Locate the cell with the specified text and output its (x, y) center coordinate. 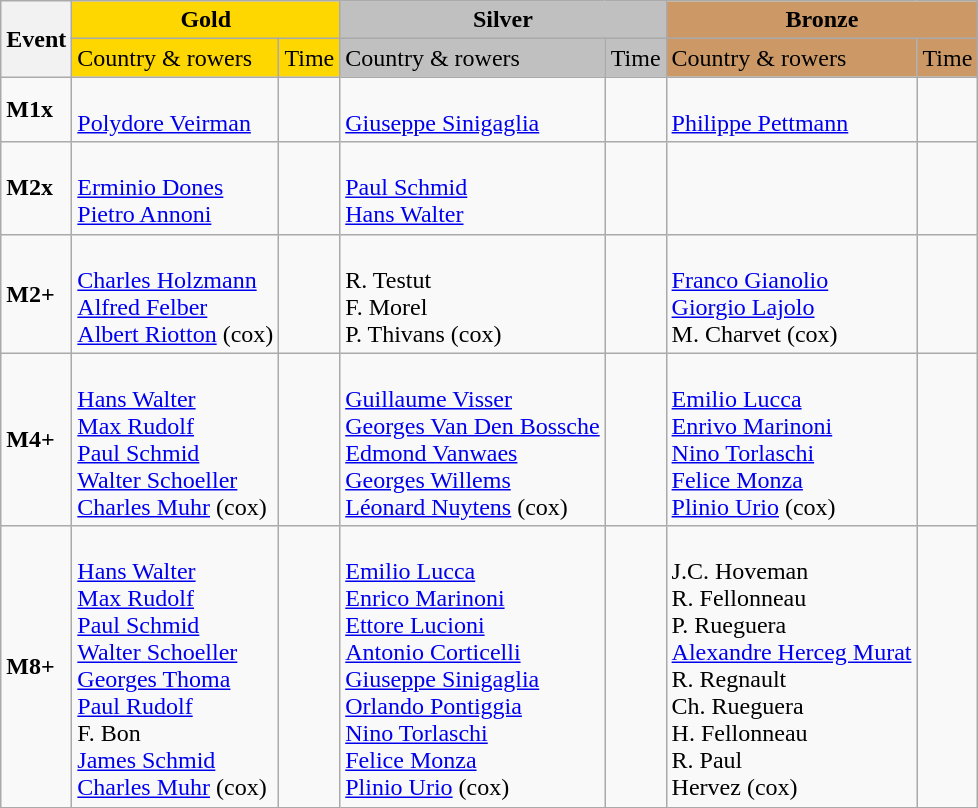
M4+ (36, 440)
Bronze (822, 20)
Event (36, 39)
Silver (503, 20)
Paul Schmid Hans Walter (472, 188)
Hans Walter Max Rudolf Paul Schmid Walter Schoeller Georges Thoma Paul Rudolf F. Bon James Schmid Charles Muhr (cox) (176, 666)
Emilio Lucca Enrivo Marinoni Nino Torlaschi Felice Monza Plinio Urio (cox) (792, 440)
Guillaume Visser Georges Van Den Bossche Edmond Vanwaes Georges Willems Léonard Nuytens (cox) (472, 440)
M2x (36, 188)
M1x (36, 110)
Giuseppe Sinigaglia (472, 110)
Erminio Dones Pietro Annoni (176, 188)
M8+ (36, 666)
M2+ (36, 294)
Philippe Pettmann (792, 110)
J.C. Hoveman R. Fellonneau P. Rueguera Alexandre Herceg Murat R. Regnault Ch. Rueguera H. Fellonneau R. Paul Hervez (cox) (792, 666)
Charles Holzmann Alfred Felber Albert Riotton (cox) (176, 294)
Hans Walter Max Rudolf Paul Schmid Walter Schoeller Charles Muhr (cox) (176, 440)
Gold (206, 20)
Polydore Veirman (176, 110)
Emilio Lucca Enrico Marinoni Ettore Lucioni Antonio Corticelli Giuseppe Sinigaglia Orlando Pontiggia Nino Torlaschi Felice Monza Plinio Urio (cox) (472, 666)
Franco Gianolio Giorgio Lajolo M. Charvet (cox) (792, 294)
R. Testut F. Morel P. Thivans (cox) (472, 294)
